From the cell containing the given text, extract its center point as [x, y] coordinate. 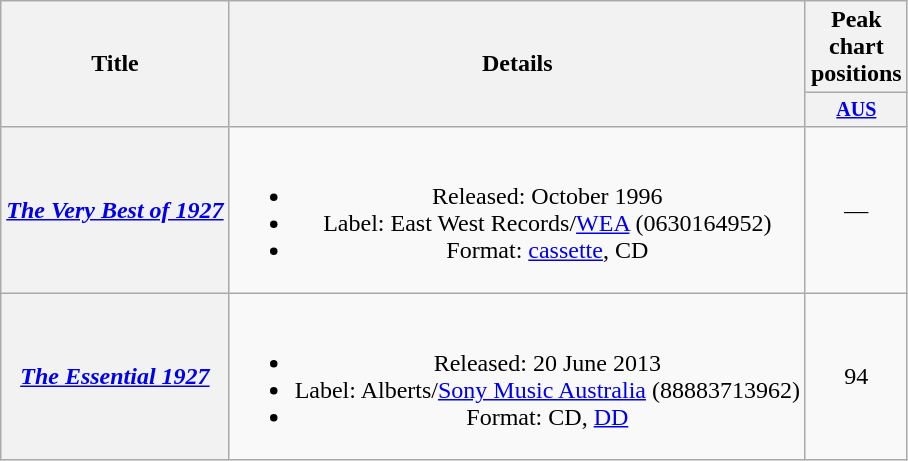
Released: 20 June 2013Label: Alberts/Sony Music Australia (88883713962)Format: CD, DD [517, 376]
The Very Best of 1927 [115, 210]
Peak chart positions [856, 47]
AUS [856, 110]
Title [115, 64]
— [856, 210]
Details [517, 64]
94 [856, 376]
Released: October 1996Label: East West Records/WEA (0630164952)Format: cassette, CD [517, 210]
The Essential 1927 [115, 376]
